Capture the cell that displays the provided text and extract its [x, y] central coordinate. 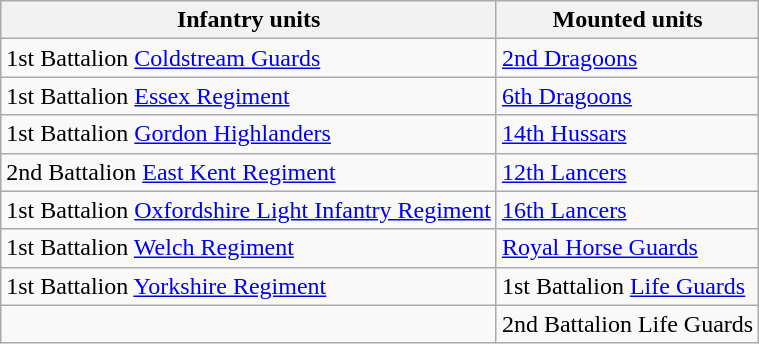
2nd Dragoons [627, 58]
1st Battalion Gordon Highlanders [249, 134]
6th Dragoons [627, 96]
14th Hussars [627, 134]
12th Lancers [627, 172]
16th Lancers [627, 210]
1st Battalion Oxfordshire Light Infantry Regiment [249, 210]
1st Battalion Essex Regiment [249, 96]
1st Battalion Life Guards [627, 286]
1st Battalion Coldstream Guards [249, 58]
2nd Battalion Life Guards [627, 324]
1st Battalion Welch Regiment [249, 248]
2nd Battalion East Kent Regiment [249, 172]
1st Battalion Yorkshire Regiment [249, 286]
Royal Horse Guards [627, 248]
Infantry units [249, 20]
Mounted units [627, 20]
